Determine the [x, y] coordinate at the center of the cell enclosing the given text.  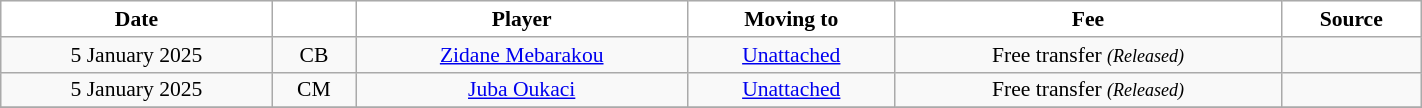
CM [314, 90]
Source [1351, 19]
Date [136, 19]
Player [522, 19]
CB [314, 55]
Juba Oukaci [522, 90]
Moving to [792, 19]
Fee [1088, 19]
Zidane Mebarakou [522, 55]
